Return the [x, y] coordinate for the center point of the cell that contains the specified text.  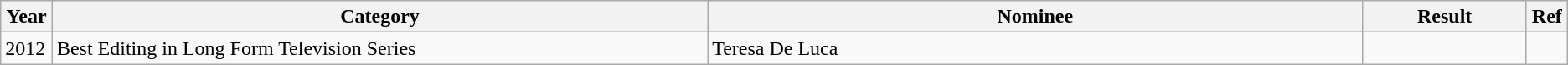
Result [1445, 17]
Best Editing in Long Form Television Series [379, 48]
Nominee [1035, 17]
2012 [27, 48]
Ref [1546, 17]
Category [379, 17]
Teresa De Luca [1035, 48]
Year [27, 17]
